Capture the cell that displays the provided text and extract its [X, Y] central coordinate. 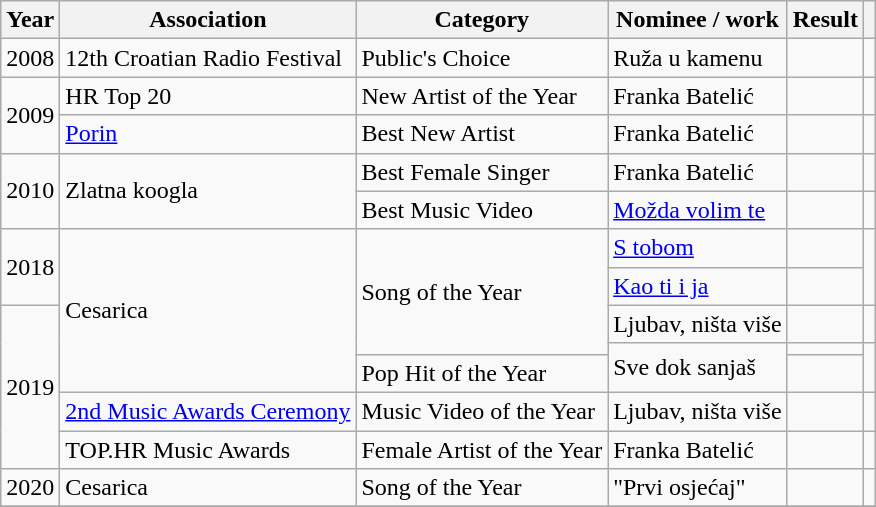
"Prvi osjećaj" [698, 488]
Pop Hit of the Year [482, 373]
12th Croatian Radio Festival [208, 58]
Best Music Video [482, 210]
2nd Music Awards Ceremony [208, 411]
Porin [208, 134]
Best Female Singer [482, 172]
S tobom [698, 248]
Best New Artist [482, 134]
Sve dok sanjaš [698, 368]
Nominee / work [698, 20]
HR Top 20 [208, 96]
Music Video of the Year [482, 411]
2018 [30, 267]
Year [30, 20]
2010 [30, 191]
2009 [30, 115]
Kao ti i ja [698, 286]
Možda volim te [698, 210]
Zlatna koogla [208, 191]
Association [208, 20]
2008 [30, 58]
Ruža u kamenu [698, 58]
2019 [30, 386]
Female Artist of the Year [482, 449]
Result [825, 20]
Public's Choice [482, 58]
TOP.HR Music Awards [208, 449]
Category [482, 20]
2020 [30, 488]
New Artist of the Year [482, 96]
